Find where the given text appears and provide that cell's center as (x, y) coordinate. 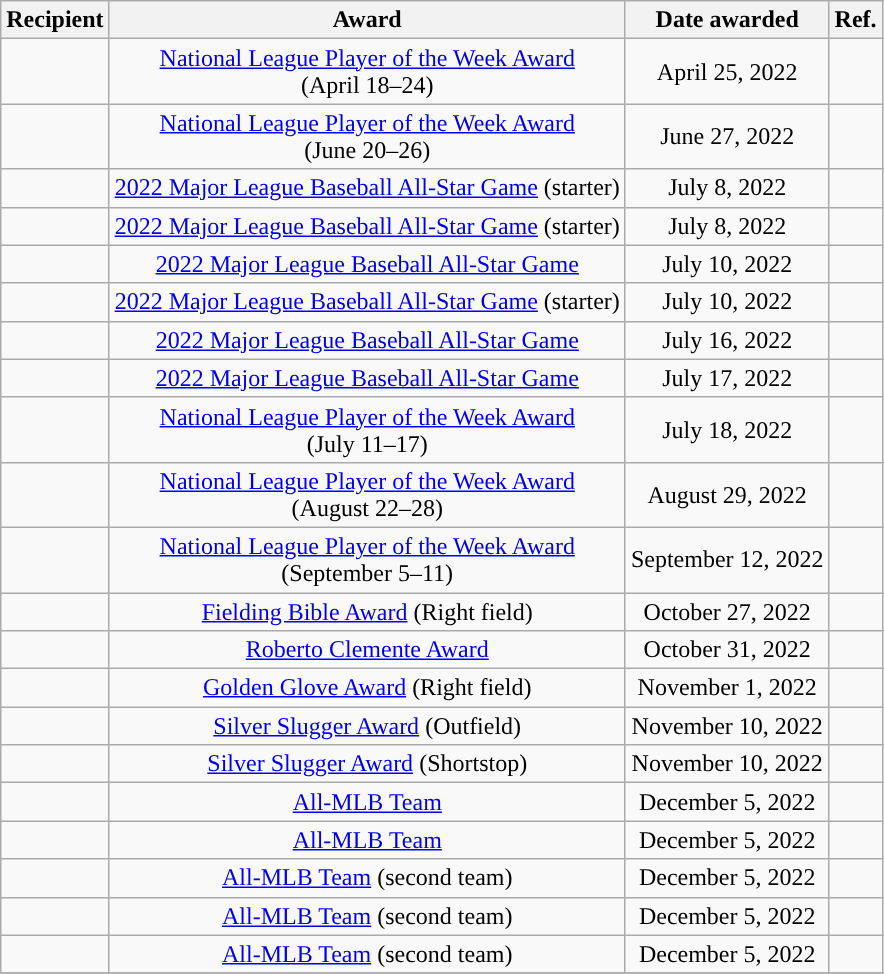
Award (367, 20)
National League Player of the Week Award (August 22–28) (367, 494)
Ref. (856, 20)
National League Player of the Week Award (June 20–26) (367, 136)
Roberto Clemente Award (367, 650)
National League Player of the Week Award (September 5–11) (367, 560)
Golden Glove Award (Right field) (367, 688)
April 25, 2022 (727, 72)
June 27, 2022 (727, 136)
National League Player of the Week Award (April 18–24) (367, 72)
October 27, 2022 (727, 611)
October 31, 2022 (727, 650)
August 29, 2022 (727, 494)
July 16, 2022 (727, 340)
Date awarded (727, 20)
July 17, 2022 (727, 378)
Silver Slugger Award (Shortstop) (367, 764)
Silver Slugger Award (Outfield) (367, 726)
July 18, 2022 (727, 430)
September 12, 2022 (727, 560)
National League Player of the Week Award (July 11–17) (367, 430)
Recipient (55, 20)
Fielding Bible Award (Right field) (367, 611)
November 1, 2022 (727, 688)
